Find where the given text appears and provide that cell's center as [x, y] coordinate. 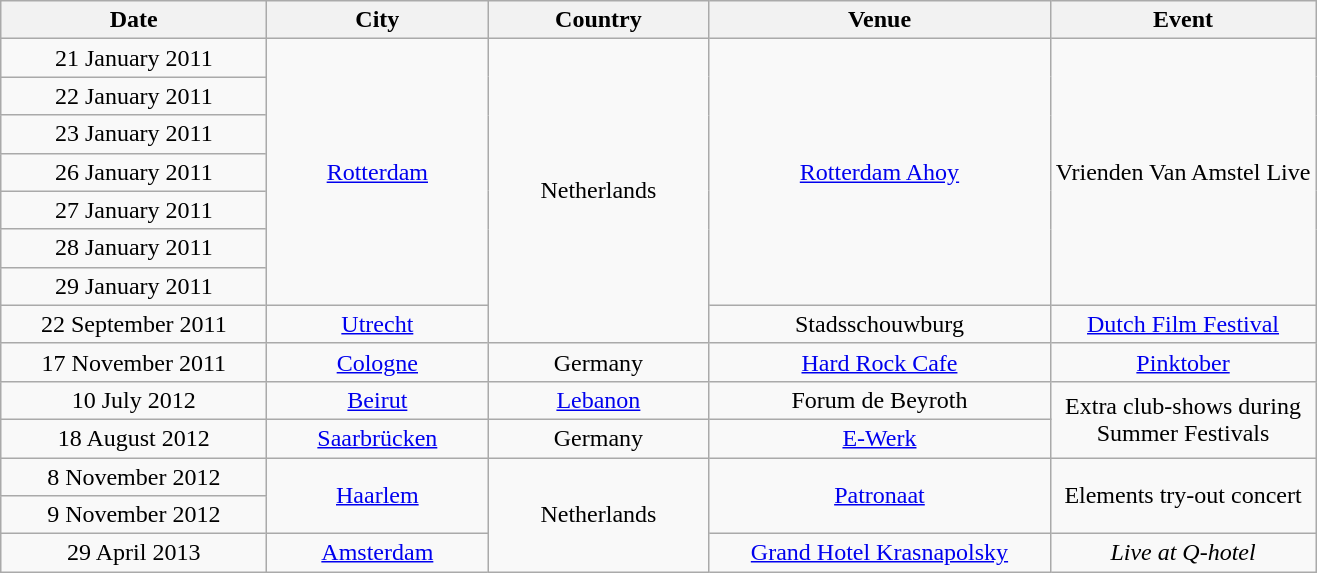
Patronaat [880, 496]
26 January 2011 [134, 172]
21 January 2011 [134, 58]
Venue [880, 20]
Rotterdam Ahoy [880, 172]
E-Werk [880, 438]
28 January 2011 [134, 248]
Lebanon [598, 400]
Extra club-shows during Summer Festivals [1183, 419]
Stadsschouwburg [880, 324]
Grand Hotel Krasnapolsky [880, 553]
22 January 2011 [134, 96]
Country [598, 20]
Utrecht [378, 324]
17 November 2011 [134, 362]
Saarbrücken [378, 438]
29 April 2013 [134, 553]
29 January 2011 [134, 286]
Cologne [378, 362]
Rotterdam [378, 172]
23 January 2011 [134, 134]
City [378, 20]
Date [134, 20]
Amsterdam [378, 553]
18 August 2012 [134, 438]
22 September 2011 [134, 324]
Vrienden Van Amstel Live [1183, 172]
Haarlem [378, 496]
Forum de Beyroth [880, 400]
Dutch Film Festival [1183, 324]
Elements try-out concert [1183, 496]
Live at Q-hotel [1183, 553]
Beirut [378, 400]
Pinktober [1183, 362]
9 November 2012 [134, 515]
Hard Rock Cafe [880, 362]
27 January 2011 [134, 210]
10 July 2012 [134, 400]
Event [1183, 20]
8 November 2012 [134, 477]
